Locate the cell with the specified text and output its (X, Y) center coordinate. 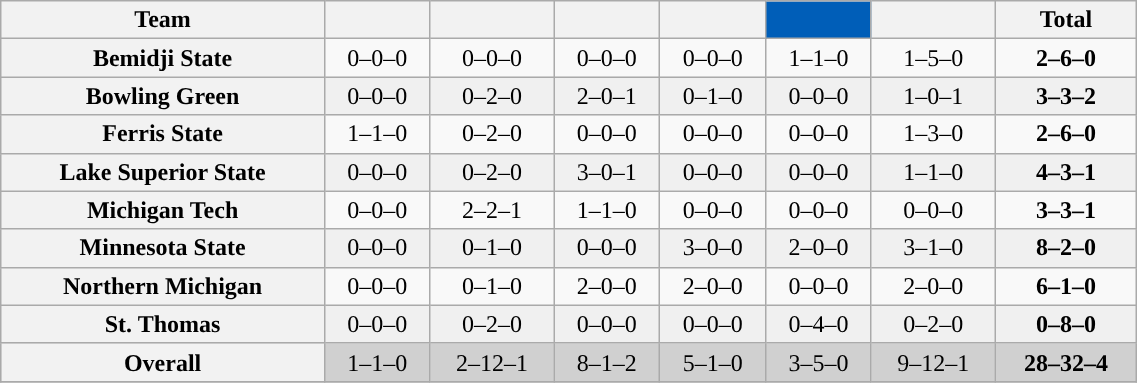
1–5–0 (933, 58)
Northern Michigan (163, 286)
Bowling Green (163, 96)
3–1–0 (933, 248)
2–2–1 (492, 210)
Bemidji State (163, 58)
4–3–1 (1066, 172)
3–3–1 (1066, 210)
8–2–0 (1066, 248)
2–12–1 (492, 362)
8–1–2 (607, 362)
Ferris State (163, 134)
0–8–0 (1066, 324)
1–3–0 (933, 134)
3–0–1 (607, 172)
Michigan Tech (163, 210)
Lake Superior State (163, 172)
0–4–0 (819, 324)
Team (163, 20)
3–3–2 (1066, 96)
Minnesota State (163, 248)
6–1–0 (1066, 286)
Overall (163, 362)
St. Thomas (163, 324)
5–1–0 (713, 362)
28–32–4 (1066, 362)
2–0–1 (607, 96)
9–12–1 (933, 362)
1–0–1 (933, 96)
3–5–0 (819, 362)
Total (1066, 20)
3–0–0 (713, 248)
